Capture the cell that displays the provided text and extract its [X, Y] central coordinate. 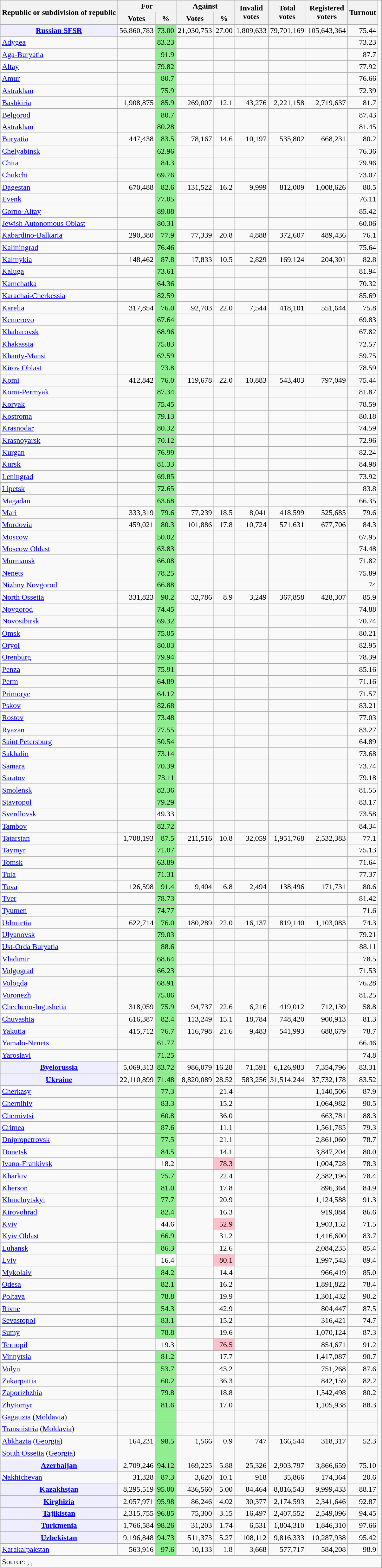
79.96 [363, 163]
663,781 [327, 1115]
76.28 [363, 983]
87.8 [165, 259]
16.3 [224, 1212]
27.00 [224, 30]
Khanty-Mansi [59, 356]
74.45 [165, 609]
Kirov Oblast [59, 368]
Tambov [59, 826]
138,496 [287, 886]
Aga-Buryatia [59, 54]
Abkhazia (Georgia) [59, 1441]
82.1 [165, 1284]
73.11 [165, 778]
Kaliningrad [59, 247]
77.5 [165, 1140]
Oryol [59, 645]
415,712 [136, 1031]
Altay [59, 67]
2,719,637 [327, 103]
1,903,152 [327, 1224]
81.94 [363, 271]
44.6 [165, 1224]
83.31 [363, 1067]
76.7 [165, 1031]
80.31 [165, 223]
Voronezh [59, 995]
Kazakhstan [59, 1489]
75.10 [363, 1465]
85.0 [363, 1272]
Turkmenia [59, 1526]
19.6 [224, 1333]
105,643,364 [327, 30]
Kaluga [59, 271]
5,069,313 [136, 1067]
77.9 [165, 235]
71.6 [363, 910]
72.39 [363, 91]
77.7 [165, 1200]
Totalvotes [287, 12]
6,126,983 [287, 1067]
60.2 [165, 1381]
Tomsk [59, 862]
67.64 [165, 320]
Ivano-Frankivsk [59, 1164]
Zaporizhzhia [59, 1393]
Evenk [59, 199]
Kemerovo [59, 320]
Kurgan [59, 452]
73.68 [363, 754]
83.5 [165, 139]
73.07 [363, 175]
90.7 [363, 1357]
43.2 [224, 1369]
11.1 [224, 1128]
71.07 [165, 850]
75.64 [363, 247]
53.7 [165, 1369]
For [147, 6]
9,999 [251, 187]
751,268 [327, 1369]
72.96 [363, 440]
Adygea [59, 42]
616,387 [136, 1019]
87.9 [363, 1091]
10,883 [251, 380]
6,216 [251, 1007]
60.06 [363, 223]
84.2 [165, 1272]
83.17 [363, 802]
78,167 [195, 139]
0.9 [224, 1441]
14.4 [224, 1272]
Mykolaiv [59, 1272]
12.6 [224, 1248]
89.4 [363, 1260]
2,829 [251, 259]
81.6 [165, 1405]
2,407,552 [287, 1514]
180,289 [195, 923]
1,951,768 [287, 838]
75.89 [363, 573]
10,197 [251, 139]
70.32 [363, 284]
Saratov [59, 778]
Lviv [59, 1260]
Murmansk [59, 561]
97.6 [165, 1550]
88.17 [363, 1489]
Volyn [59, 1369]
50.54 [165, 742]
Komi-Permyak [59, 392]
Amur [59, 79]
82.36 [165, 790]
583,256 [251, 1079]
71.57 [363, 693]
36.0 [224, 1115]
1,140,506 [327, 1091]
32,786 [195, 597]
Moscow Oblast [59, 549]
Source: , , [191, 1562]
489,436 [327, 235]
83.21 [363, 705]
76.46 [165, 247]
73.23 [363, 42]
83.52 [363, 1079]
19.9 [224, 1296]
418,101 [287, 308]
290,380 [136, 235]
70.39 [165, 766]
18,784 [251, 1019]
79.03 [165, 935]
81.87 [363, 392]
84,464 [251, 1489]
511,373 [195, 1538]
86.3 [165, 1248]
Vologda [59, 983]
71.82 [363, 561]
98.5 [165, 1441]
Tajikistan [59, 1514]
Yakutia [59, 1031]
62.96 [165, 151]
58.8 [363, 1007]
71.31 [165, 874]
81.2 [165, 1357]
22.6 [224, 1007]
Pskov [59, 705]
Kirovohrad [59, 1212]
66.35 [363, 500]
4,888 [251, 235]
52.3 [363, 1441]
74.88 [363, 609]
Dagestan [59, 187]
78.39 [363, 657]
Samara [59, 766]
148,462 [136, 259]
Novosibirsk [59, 621]
77.92 [363, 67]
986,079 [195, 1067]
74.7 [363, 1321]
82.24 [363, 452]
Buryatia [59, 139]
76.99 [165, 452]
87.43 [363, 115]
Republic or subdivision of republic [59, 12]
966,419 [327, 1272]
169,225 [195, 1465]
21,030,753 [195, 30]
71.16 [363, 681]
Donetsk [59, 1152]
88.11 [363, 947]
Chernivtsi [59, 1115]
Ulyanovsk [59, 935]
82.68 [165, 705]
Nakhichevan [59, 1477]
82.6 [165, 187]
87.7 [363, 54]
59.75 [363, 356]
12.1 [224, 103]
43,276 [251, 103]
2,549,096 [327, 1514]
447,438 [136, 139]
436,560 [195, 1489]
10,133 [195, 1550]
116,798 [195, 1031]
318,317 [327, 1441]
668,231 [327, 139]
63.83 [165, 549]
2,174,593 [287, 1501]
98.9 [363, 1550]
77,239 [195, 513]
Vinnytsia [59, 1357]
73.14 [165, 754]
69.85 [165, 476]
Tatarstan [59, 838]
52.9 [224, 1224]
21.4 [224, 1091]
747 [251, 1441]
169,124 [287, 259]
80.3 [165, 525]
17.0 [224, 1405]
1,542,498 [327, 1393]
2,861,060 [327, 1140]
1,561,785 [327, 1128]
66.46 [363, 1043]
73.74 [363, 766]
35,866 [287, 1477]
77.37 [363, 874]
79.3 [363, 1128]
19.3 [165, 1345]
83.23 [165, 42]
204,301 [327, 259]
Azerbaijan [59, 1465]
918 [251, 1477]
748,420 [287, 1019]
3,249 [251, 597]
1,908,875 [136, 103]
Volgograd [59, 971]
1,008,626 [327, 187]
3,866,659 [327, 1465]
2,903,797 [287, 1465]
108,112 [251, 1538]
80.28 [165, 127]
316,421 [327, 1321]
1,766,584 [136, 1526]
66.08 [165, 561]
Turnout [363, 12]
89.08 [165, 211]
563,916 [136, 1550]
164,231 [136, 1441]
Tyumen [59, 910]
1,417,087 [327, 1357]
Tuva [59, 886]
331,823 [136, 597]
32,059 [251, 838]
74 [363, 585]
1,070,124 [327, 1333]
535,802 [287, 139]
20.9 [224, 1200]
91.2 [363, 1345]
73.00 [165, 30]
Byelorussia [59, 1067]
85.42 [363, 211]
75.91 [165, 669]
Kamchatka [59, 284]
16.4 [165, 1260]
2,057,971 [136, 1501]
Tver [59, 898]
71.64 [363, 862]
91.9 [165, 54]
Kharkiv [59, 1176]
712,139 [327, 1007]
63.89 [165, 862]
543,403 [287, 380]
Odesa [59, 1284]
Krasnodar [59, 428]
97.66 [363, 1526]
South Ossetia (Georgia) [59, 1453]
70.12 [165, 440]
31.2 [224, 1236]
98.26 [165, 1526]
101,886 [195, 525]
79.94 [165, 657]
18.5 [224, 513]
72.65 [165, 488]
688,679 [327, 1031]
80.6 [363, 886]
64.36 [165, 284]
83.7 [363, 1236]
Leningrad [59, 476]
96.85 [165, 1514]
Orenburg [59, 657]
83.72 [165, 1067]
1,891,822 [327, 1284]
82.59 [165, 296]
Chukchi [59, 175]
73.92 [363, 476]
95.42 [363, 1538]
36.3 [224, 1381]
21.6 [224, 1031]
62.59 [165, 356]
919,084 [327, 1212]
86,246 [195, 1501]
80.18 [363, 416]
317,854 [136, 308]
75.45 [165, 404]
854,671 [327, 1345]
82.8 [363, 259]
Kyiv Oblast [59, 1236]
67.82 [363, 332]
1.8 [224, 1550]
Tula [59, 874]
77,339 [195, 235]
82.95 [363, 645]
83.1 [165, 1321]
22,110,899 [136, 1079]
Koryak [59, 404]
Saint Petersburg [59, 742]
77.55 [165, 730]
Jewish Autonomous Oblast [59, 223]
91.4 [165, 886]
21.1 [224, 1140]
1,004,728 [327, 1164]
577,717 [287, 1550]
Perm [59, 681]
Penza [59, 669]
85.16 [363, 669]
Nizhny Novgorod [59, 585]
Ust-Orda Buryatia [59, 947]
68.96 [165, 332]
Poltava [59, 1296]
1,809,633 [251, 30]
66.23 [165, 971]
16,137 [251, 923]
71.48 [165, 1079]
82.72 [165, 826]
81.25 [363, 995]
94,737 [195, 1007]
83.27 [363, 730]
1,804,310 [287, 1526]
Smolensk [59, 790]
75.05 [165, 633]
79,701,169 [287, 30]
1,708,193 [136, 838]
72.57 [363, 344]
1,064,982 [327, 1103]
171,731 [327, 886]
Rostov [59, 717]
94.73 [165, 1538]
80.21 [363, 633]
74.59 [363, 428]
68.64 [165, 959]
Invalidvotes [251, 12]
896,364 [327, 1188]
Luhansk [59, 1248]
2,494 [251, 886]
2,315,755 [136, 1514]
9,999,433 [327, 1489]
174,364 [327, 1477]
10.5 [224, 259]
31,514,244 [287, 1079]
95.00 [165, 1489]
Uzbekistan [59, 1538]
81.42 [363, 898]
333,319 [136, 513]
88.6 [165, 947]
Lipetsk [59, 488]
10.8 [224, 838]
3,847,204 [327, 1152]
Magadan [59, 500]
94.45 [363, 1514]
80.0 [363, 1152]
Mari [59, 513]
20.8 [224, 235]
84.34 [363, 826]
8,816,543 [287, 1489]
419,012 [287, 1007]
94.12 [165, 1465]
269,007 [195, 103]
81.3 [363, 1019]
Kherson [59, 1188]
Russian SFSR [59, 30]
7,544 [251, 308]
81.7 [363, 103]
Dnipropetrovsk [59, 1140]
85.4 [363, 1248]
Against [205, 6]
54.3 [165, 1309]
Omsk [59, 633]
73.8 [165, 368]
79.82 [165, 67]
30,377 [251, 1501]
87.34 [165, 392]
22.4 [224, 1176]
1,301,432 [327, 1296]
7,354,796 [327, 1067]
81.45 [363, 127]
71.25 [165, 1055]
Yaroslavl [59, 1055]
797,049 [327, 380]
412,842 [136, 380]
75.8 [363, 308]
76.5 [224, 1345]
9,816,333 [287, 1538]
Khakassia [59, 344]
Zhytomyr [59, 1405]
Komi [59, 380]
Nenets [59, 573]
74.8 [363, 1055]
2,382,196 [327, 1176]
75.7 [165, 1176]
66.9 [165, 1236]
9,404 [195, 886]
86.6 [363, 1212]
372,607 [287, 235]
1,566 [195, 1441]
49.33 [165, 814]
73.58 [363, 814]
842,159 [327, 1381]
Taymyr [59, 850]
16.28 [224, 1067]
Kyiv [59, 1224]
Cherkasy [59, 1091]
77.3 [165, 1091]
525,685 [327, 513]
79.8 [165, 1393]
84.9 [363, 1188]
Kabardino-Balkaria [59, 235]
Sverdlovsk [59, 814]
Yamalo-Nenets [59, 1043]
584,208 [327, 1550]
8,295,519 [136, 1489]
Registeredvoters [327, 12]
Mordovia [59, 525]
Sumy [59, 1333]
76.36 [363, 151]
541,993 [287, 1031]
79.21 [363, 935]
83.3 [165, 1103]
6.8 [224, 886]
804,447 [327, 1309]
84.5 [165, 1152]
1,103,083 [327, 923]
71.5 [363, 1224]
Kostroma [59, 416]
6,531 [251, 1526]
670,488 [136, 187]
Udmurtia [59, 923]
1,124,588 [327, 1200]
2,221,158 [287, 103]
69.76 [165, 175]
69.83 [363, 320]
74.3 [363, 923]
5.27 [224, 1538]
1,416,600 [327, 1236]
622,714 [136, 923]
78.5 [363, 959]
819,140 [287, 923]
84.98 [363, 464]
77.03 [363, 717]
31,203 [195, 1526]
75.06 [165, 995]
76.66 [363, 79]
211,516 [195, 838]
Karachai-Cherkessia [59, 296]
92,703 [195, 308]
Ryazan [59, 730]
74.77 [165, 910]
81.33 [165, 464]
Sakhalin [59, 754]
75,300 [195, 1514]
571,631 [287, 525]
78.25 [165, 573]
Novgorod [59, 609]
70.74 [363, 621]
56,860,783 [136, 30]
78.73 [165, 898]
Karakalpakstan [59, 1550]
31,328 [136, 1477]
79.13 [165, 416]
76.11 [363, 199]
25,326 [251, 1465]
Zakarpattia [59, 1381]
Kalmykia [59, 259]
166,544 [287, 1441]
77.05 [165, 199]
459,021 [136, 525]
Transnistria (Moldavia) [59, 1429]
2,084,235 [327, 1248]
1,846,310 [327, 1526]
9,483 [251, 1031]
82.2 [363, 1381]
64.12 [165, 693]
10.1 [224, 1477]
60.8 [165, 1115]
69.32 [165, 621]
1,105,938 [327, 1405]
18.2 [165, 1164]
92.87 [363, 1501]
9,196,848 [136, 1538]
14.6 [224, 139]
79.18 [363, 778]
3,668 [251, 1550]
Bashkiria [59, 103]
2,532,383 [327, 838]
3.15 [224, 1514]
113,249 [195, 1019]
Gagauzia (Moldavia) [59, 1417]
367,858 [287, 597]
1,997,543 [327, 1260]
Chelyabinsk [59, 151]
900,913 [327, 1019]
Chuvashia [59, 1019]
71,591 [251, 1067]
Karelia [59, 308]
17.7 [224, 1357]
20.6 [363, 1477]
8,820,089 [195, 1079]
79.29 [165, 802]
Krasnoyarsk [59, 440]
66.88 [165, 585]
5.00 [224, 1489]
83.8 [363, 488]
677,706 [327, 525]
4.02 [224, 1501]
Checheno-Ingushetia [59, 1007]
75.13 [363, 850]
14.1 [224, 1152]
16,497 [251, 1514]
812,009 [287, 187]
1.74 [224, 1526]
318,059 [136, 1007]
80.32 [165, 428]
81.55 [363, 790]
17,833 [195, 259]
119,678 [195, 380]
North Ossetia [59, 597]
80.1 [224, 1260]
Primorye [59, 693]
Khmelnytskyi [59, 1200]
71.53 [363, 971]
50.02 [165, 537]
67.95 [363, 537]
Kirghizia [59, 1501]
61.77 [165, 1043]
73.48 [165, 717]
81.0 [165, 1188]
95.98 [165, 1501]
42.9 [224, 1309]
74.48 [363, 549]
Ukraine [59, 1079]
126,598 [136, 886]
5.88 [224, 1465]
Chernihiv [59, 1103]
Stavropol [59, 802]
85.69 [363, 296]
91.3 [363, 1200]
80.03 [165, 645]
Ternopil [59, 1345]
Chita [59, 163]
Belgorod [59, 115]
73.61 [165, 271]
3,620 [195, 1477]
418,599 [287, 513]
Crimea [59, 1128]
131,522 [195, 187]
76.1 [363, 235]
2,709,246 [136, 1465]
Kursk [59, 464]
18.8 [224, 1393]
75.83 [165, 344]
37,732,178 [327, 1079]
Khabarovsk [59, 332]
551,644 [327, 308]
68.91 [165, 983]
2,341,646 [327, 1501]
90.5 [363, 1103]
77.1 [363, 838]
428,307 [327, 597]
8.9 [224, 597]
Rivne [59, 1309]
8,041 [251, 513]
10,287,938 [327, 1538]
Moscow [59, 537]
10,724 [251, 525]
15.1 [224, 1019]
Vladimir [59, 959]
28.52 [224, 1079]
Sevastopol [59, 1321]
80.5 [363, 187]
63.68 [165, 500]
Gorno-Altay [59, 211]
